From the cell containing the given text, extract its center point as [x, y] coordinate. 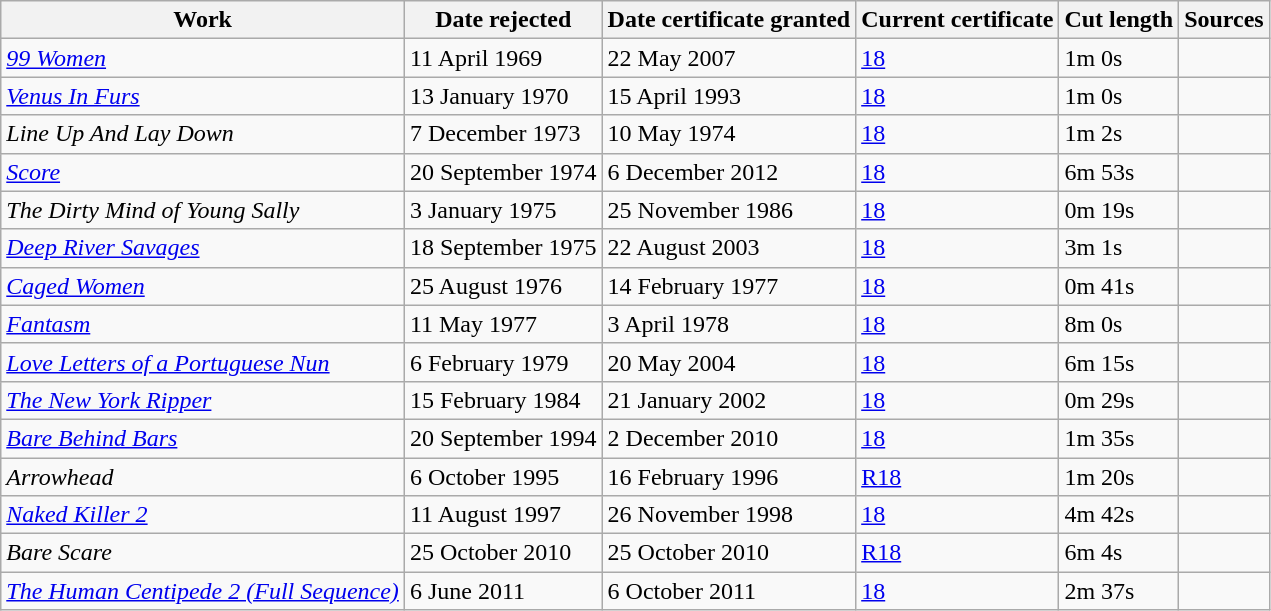
0m 41s [1119, 286]
18 September 1975 [503, 248]
15 April 1993 [729, 96]
25 August 1976 [503, 286]
Current certificate [958, 20]
10 May 1974 [729, 134]
3 January 1975 [503, 210]
20 May 2004 [729, 362]
20 September 1974 [503, 172]
0m 29s [1119, 400]
Caged Women [203, 286]
15 February 1984 [503, 400]
11 August 1997 [503, 515]
0m 19s [1119, 210]
6m 4s [1119, 553]
22 August 2003 [729, 248]
6 June 2011 [503, 591]
99 Women [203, 58]
Date certificate granted [729, 20]
1m 20s [1119, 477]
6 October 2011 [729, 591]
1m 2s [1119, 134]
Naked Killer 2 [203, 515]
11 May 1977 [503, 324]
Score [203, 172]
The Human Centipede 2 (Full Sequence) [203, 591]
1m 35s [1119, 438]
Cut length [1119, 20]
8m 0s [1119, 324]
Deep River Savages [203, 248]
Bare Scare [203, 553]
21 January 2002 [729, 400]
Venus In Furs [203, 96]
Line Up And Lay Down [203, 134]
3 April 1978 [729, 324]
6 October 1995 [503, 477]
13 January 1970 [503, 96]
Date rejected [503, 20]
The Dirty Mind of Young Sally [203, 210]
22 May 2007 [729, 58]
Bare Behind Bars [203, 438]
Love Letters of a Portuguese Nun [203, 362]
11 April 1969 [503, 58]
Fantasm [203, 324]
2m 37s [1119, 591]
3m 1s [1119, 248]
Arrowhead [203, 477]
6 February 1979 [503, 362]
Work [203, 20]
The New York Ripper [203, 400]
26 November 1998 [729, 515]
7 December 1973 [503, 134]
20 September 1994 [503, 438]
Sources [1224, 20]
14 February 1977 [729, 286]
6 December 2012 [729, 172]
25 November 1986 [729, 210]
2 December 2010 [729, 438]
16 February 1996 [729, 477]
6m 15s [1119, 362]
6m 53s [1119, 172]
4m 42s [1119, 515]
